Pinpoint the cell where the given text exists, returning its (x, y) midpoint coordinate. 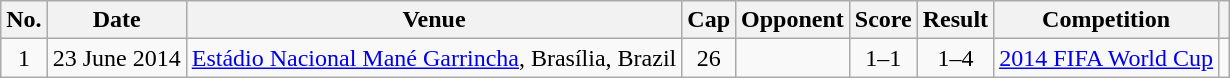
2014 FIFA World Cup (1106, 58)
No. (24, 20)
Result (955, 20)
Venue (434, 20)
Estádio Nacional Mané Garrincha, Brasília, Brazil (434, 58)
1 (24, 58)
Score (883, 20)
26 (709, 58)
Competition (1106, 20)
1–1 (883, 58)
23 June 2014 (116, 58)
1–4 (955, 58)
Date (116, 20)
Opponent (793, 20)
Cap (709, 20)
